Detect which cell encompasses the target text, then output its (X, Y) center coordinate. 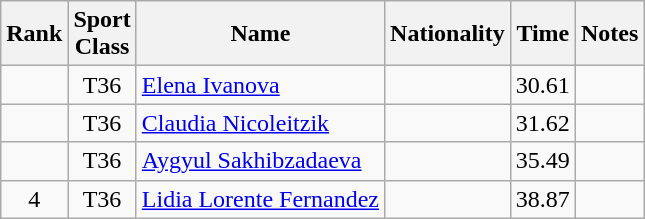
SportClass (102, 34)
Claudia Nicoleitzik (260, 123)
30.61 (542, 85)
Nationality (448, 34)
Name (260, 34)
4 (34, 199)
35.49 (542, 161)
Rank (34, 34)
Time (542, 34)
Elena Ivanova (260, 85)
31.62 (542, 123)
38.87 (542, 199)
Lidia Lorente Fernandez (260, 199)
Aygyul Sakhibzadaeva (260, 161)
Notes (609, 34)
